Return [x, y] of the center of cell containing provided text 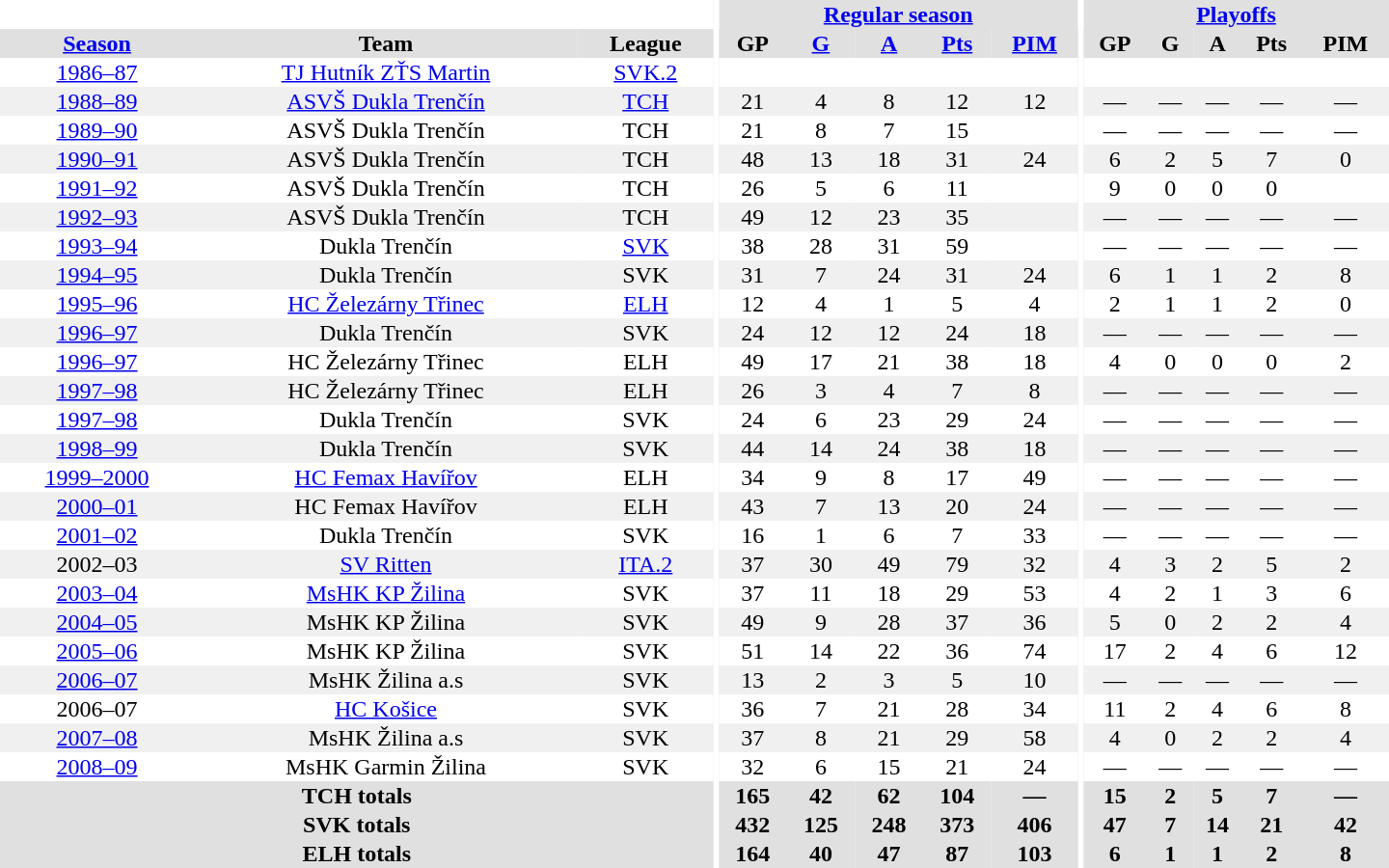
104 [957, 796]
SVK.2 [646, 72]
1993–94 [96, 246]
MsHK Garmin Žilina [386, 767]
2000–01 [96, 506]
2002–03 [96, 564]
Team [386, 43]
62 [889, 796]
125 [822, 825]
48 [752, 159]
1994–95 [96, 275]
10 [1035, 680]
164 [752, 854]
ITA.2 [646, 564]
43 [752, 506]
165 [752, 796]
TCH totals [357, 796]
58 [1035, 738]
1991–92 [96, 188]
103 [1035, 854]
406 [1035, 825]
74 [1035, 651]
248 [889, 825]
33 [1035, 535]
79 [957, 564]
20 [957, 506]
1989–90 [96, 130]
SV Ritten [386, 564]
2007–08 [96, 738]
432 [752, 825]
2001–02 [96, 535]
1986–87 [96, 72]
1988–89 [96, 101]
League [646, 43]
373 [957, 825]
40 [822, 854]
1990–91 [96, 159]
16 [752, 535]
87 [957, 854]
Playoffs [1237, 14]
51 [752, 651]
2005–06 [96, 651]
22 [889, 651]
1999–2000 [96, 477]
53 [1035, 593]
2008–09 [96, 767]
HC Košice [386, 709]
TJ Hutník ZŤS Martin [386, 72]
59 [957, 246]
SVK totals [357, 825]
ELH totals [357, 854]
Regular season [899, 14]
1995–96 [96, 304]
35 [957, 217]
30 [822, 564]
1992–93 [96, 217]
2004–05 [96, 622]
Season [96, 43]
2003–04 [96, 593]
44 [752, 448]
1998–99 [96, 448]
